Find where the given text appears and provide that cell's center as (X, Y) coordinate. 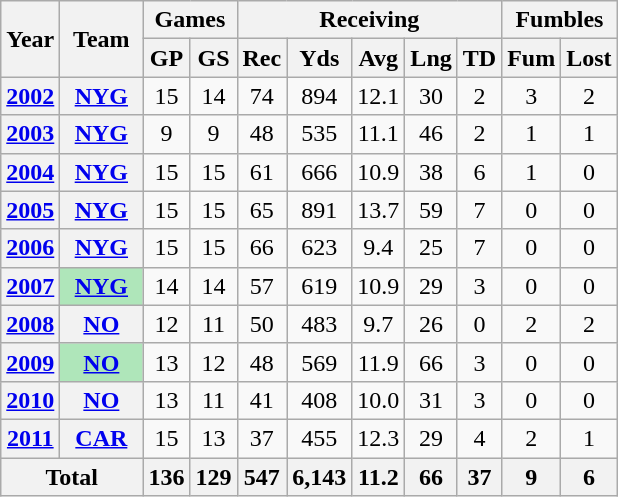
547 (262, 477)
Fum (532, 58)
12.3 (378, 438)
11.1 (378, 134)
535 (320, 134)
GP (166, 58)
2005 (30, 210)
623 (320, 248)
9.7 (378, 324)
Total (72, 477)
2011 (30, 438)
61 (262, 172)
65 (262, 210)
Rec (262, 58)
12.1 (378, 96)
2010 (30, 400)
Yds (320, 58)
TD (479, 58)
Fumbles (560, 20)
26 (431, 324)
408 (320, 400)
2004 (30, 172)
50 (262, 324)
Lost (589, 58)
666 (320, 172)
74 (262, 96)
129 (214, 477)
891 (320, 210)
GS (214, 58)
11.2 (378, 477)
Lng (431, 58)
Team (102, 39)
2007 (30, 286)
894 (320, 96)
25 (431, 248)
2009 (30, 362)
Receiving (370, 20)
41 (262, 400)
CAR (102, 438)
46 (431, 134)
2006 (30, 248)
569 (320, 362)
Year (30, 39)
2003 (30, 134)
57 (262, 286)
6,143 (320, 477)
13.7 (378, 210)
2008 (30, 324)
11.9 (378, 362)
619 (320, 286)
455 (320, 438)
30 (431, 96)
483 (320, 324)
10.0 (378, 400)
136 (166, 477)
38 (431, 172)
31 (431, 400)
2002 (30, 96)
59 (431, 210)
9.4 (378, 248)
Avg (378, 58)
4 (479, 438)
Games (190, 20)
